Determine the (x, y) coordinate at the center of the cell enclosing the given text.  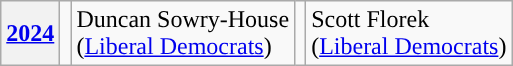
Duncan Sowry-House(Liberal Democrats) (183, 34)
2024 (30, 34)
Scott Florek(Liberal Democrats) (409, 34)
